Capture the cell that displays the provided text and extract its (X, Y) central coordinate. 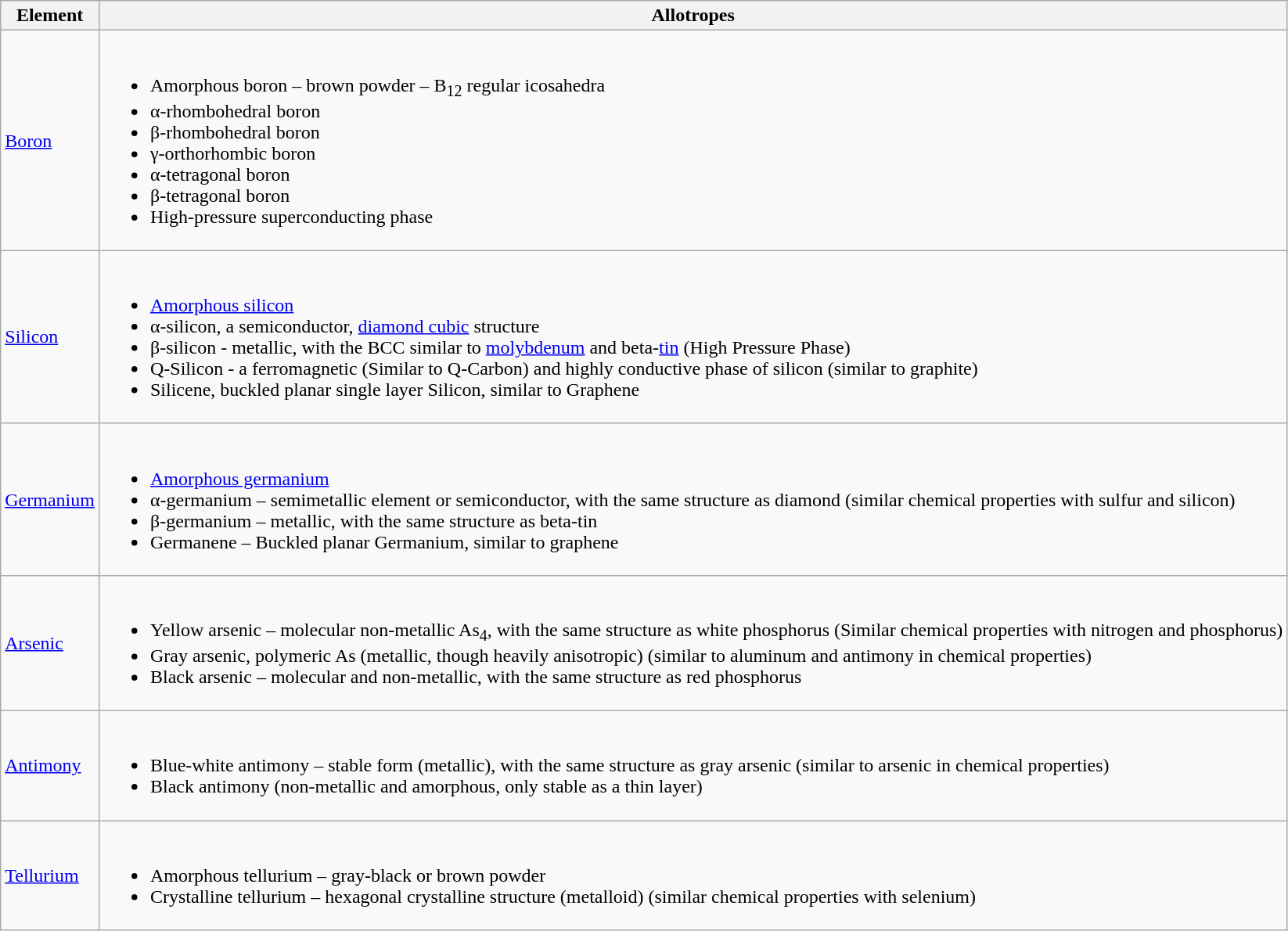
Germanium (50, 499)
Allotropes (693, 16)
Antimony (50, 766)
Arsenic (50, 643)
Boron (50, 141)
Tellurium (50, 875)
Silicon (50, 336)
Element (50, 16)
